Detect which cell encompasses the target text, then output its [X, Y] center coordinate. 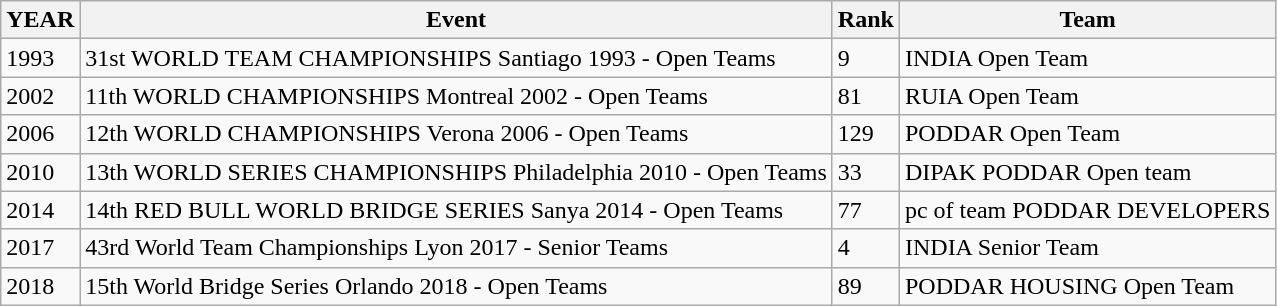
PODDAR HOUSING Open Team [1087, 286]
13th WORLD SERIES CHAMPIONSHIPS Philadelphia 2010 - Open Teams [456, 172]
129 [866, 134]
pc of team PODDAR DEVELOPERS [1087, 210]
77 [866, 210]
DIPAK PODDAR Open team [1087, 172]
2002 [40, 96]
43rd World Team Championships Lyon 2017 - Senior Teams [456, 248]
Event [456, 20]
4 [866, 248]
14th RED BULL WORLD BRIDGE SERIES Sanya 2014 - Open Teams [456, 210]
2018 [40, 286]
1993 [40, 58]
81 [866, 96]
12th WORLD CHAMPIONSHIPS Verona 2006 - Open Teams [456, 134]
11th WORLD CHAMPIONSHIPS Montreal 2002 - Open Teams [456, 96]
33 [866, 172]
YEAR [40, 20]
INDIA Open Team [1087, 58]
89 [866, 286]
Rank [866, 20]
INDIA Senior Team [1087, 248]
2006 [40, 134]
RUIA Open Team [1087, 96]
2014 [40, 210]
15th World Bridge Series Orlando 2018 - Open Teams [456, 286]
PODDAR Open Team [1087, 134]
31st WORLD TEAM CHAMPIONSHIPS Santiago 1993 - Open Teams [456, 58]
2017 [40, 248]
2010 [40, 172]
Team [1087, 20]
9 [866, 58]
